From the cell containing the given text, extract its center point as [X, Y] coordinate. 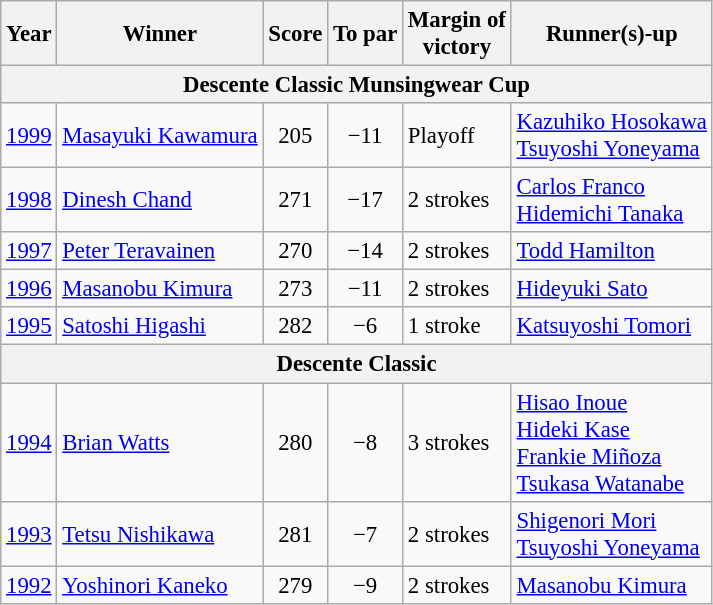
Tetsu Nishikawa [160, 534]
280 [296, 442]
1995 [29, 327]
1 stroke [458, 327]
271 [296, 200]
1992 [29, 585]
270 [296, 251]
Peter Teravainen [160, 251]
−8 [366, 442]
Dinesh Chand [160, 200]
Margin ofvictory [458, 34]
To par [366, 34]
1998 [29, 200]
281 [296, 534]
Todd Hamilton [612, 251]
Shigenori Mori Tsuyoshi Yoneyama [612, 534]
−9 [366, 585]
279 [296, 585]
Satoshi Higashi [160, 327]
Hisao Inoue Hideki Kase Frankie Miñoza Tsukasa Watanabe [612, 442]
1993 [29, 534]
Year [29, 34]
−17 [366, 200]
Kazuhiko Hosokawa Tsuyoshi Yoneyama [612, 136]
Score [296, 34]
Playoff [458, 136]
−7 [366, 534]
205 [296, 136]
Katsuyoshi Tomori [612, 327]
1999 [29, 136]
Hideyuki Sato [612, 289]
273 [296, 289]
282 [296, 327]
1996 [29, 289]
Winner [160, 34]
Runner(s)-up [612, 34]
Carlos Franco Hidemichi Tanaka [612, 200]
−14 [366, 251]
Yoshinori Kaneko [160, 585]
1994 [29, 442]
Masayuki Kawamura [160, 136]
1997 [29, 251]
3 strokes [458, 442]
Brian Watts [160, 442]
−6 [366, 327]
Descente Classic [357, 364]
Descente Classic Munsingwear Cup [357, 85]
